Determine the (X, Y) coordinate at the center of the cell enclosing the given text.  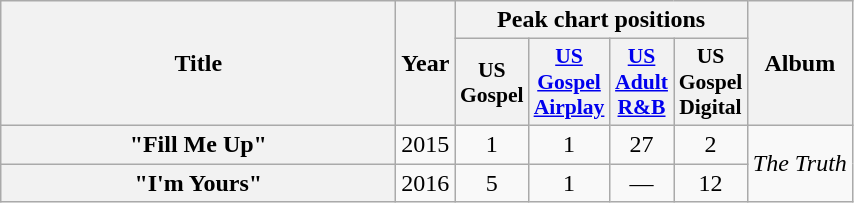
"I'm Yours" (198, 183)
Year (426, 64)
USAdult R&B (641, 82)
5 (492, 183)
2016 (426, 183)
"Fill Me Up" (198, 144)
US Gospel Digital (711, 82)
2 (711, 144)
Peak chart positions (601, 20)
— (641, 183)
Album (800, 64)
The Truth (800, 163)
12 (711, 183)
Title (198, 64)
US Gospel Airplay (570, 82)
27 (641, 144)
2015 (426, 144)
US Gospel (492, 82)
